For the text-containing cell, return its midpoint in (x, y) coordinate format. 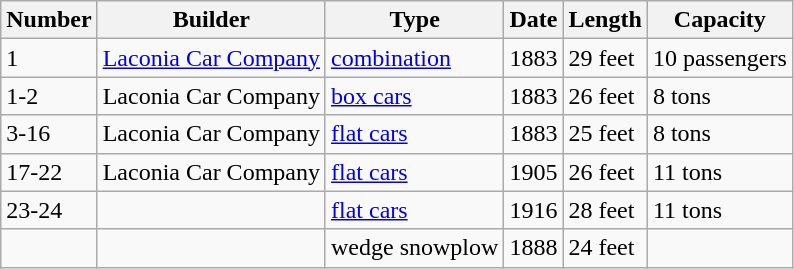
Capacity (720, 20)
1-2 (49, 96)
28 feet (605, 210)
Builder (211, 20)
3-16 (49, 134)
29 feet (605, 58)
17-22 (49, 172)
box cars (414, 96)
wedge snowplow (414, 248)
24 feet (605, 248)
10 passengers (720, 58)
Length (605, 20)
Type (414, 20)
Number (49, 20)
1888 (534, 248)
1 (49, 58)
combination (414, 58)
23-24 (49, 210)
1905 (534, 172)
Date (534, 20)
25 feet (605, 134)
1916 (534, 210)
